Output the (x, y) coordinate of the center of the cell containing the given text.  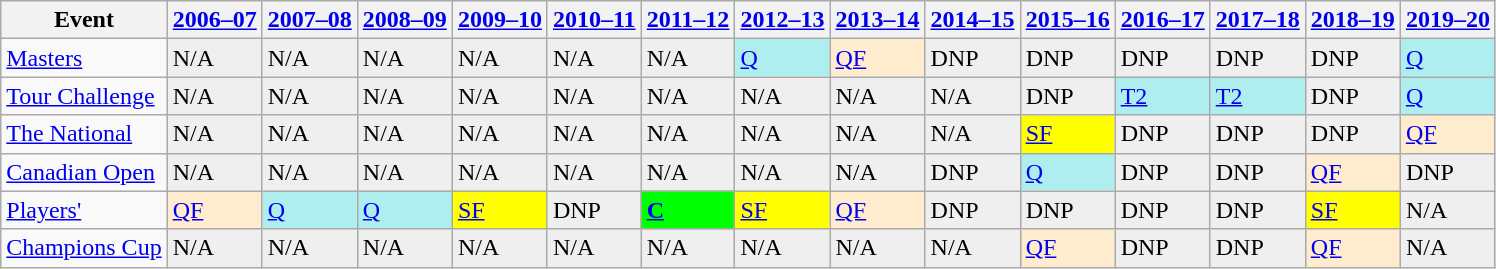
2016–17 (1162, 20)
Champions Cup (84, 248)
2014–15 (972, 20)
2017–18 (1258, 20)
2013–14 (878, 20)
C (688, 210)
Players' (84, 210)
2018–19 (1352, 20)
2007–08 (310, 20)
Event (84, 20)
2008–09 (404, 20)
Masters (84, 58)
2012–13 (782, 20)
Tour Challenge (84, 96)
2009–10 (500, 20)
2010–11 (594, 20)
Canadian Open (84, 172)
2019–20 (1448, 20)
2015–16 (1068, 20)
2011–12 (688, 20)
The National (84, 134)
2006–07 (214, 20)
